Determine the (X, Y) coordinate at the center of the cell enclosing the given text.  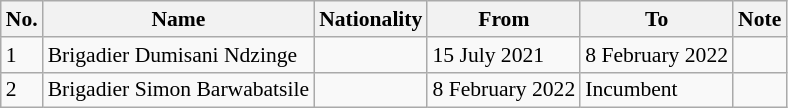
Brigadier Simon Barwabatsile (179, 90)
Brigadier Dumisani Ndzinge (179, 55)
Name (179, 19)
No. (22, 19)
Nationality (370, 19)
Note (760, 19)
Incumbent (656, 90)
2 (22, 90)
1 (22, 55)
To (656, 19)
15 July 2021 (504, 55)
From (504, 19)
